Locate the cell with the specified text and output its [x, y] center coordinate. 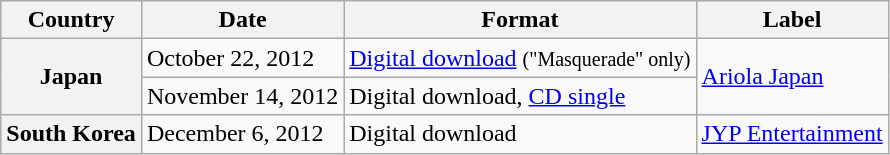
Label [792, 20]
December 6, 2012 [242, 134]
Japan [72, 77]
South Korea [72, 134]
JYP Entertainment [792, 134]
October 22, 2012 [242, 58]
Digital download, CD single [520, 96]
Ariola Japan [792, 77]
Country [72, 20]
Date [242, 20]
Format [520, 20]
Digital download [520, 134]
Digital download ("Masquerade" only) [520, 58]
November 14, 2012 [242, 96]
